Provide the [x, y] coordinate of the cell's center where the given text is located.  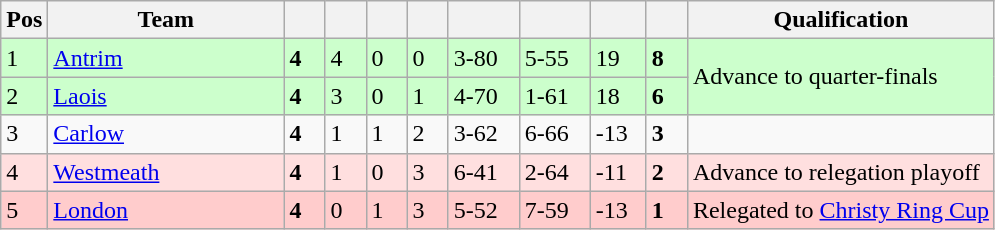
6-41 [484, 172]
6 [666, 96]
Carlow [166, 134]
5 [24, 210]
18 [618, 96]
5-55 [554, 58]
3-62 [484, 134]
Pos [24, 20]
5-52 [484, 210]
-11 [618, 172]
19 [618, 58]
London [166, 210]
Team [166, 20]
Advance to quarter-finals [840, 77]
Advance to relegation playoff [840, 172]
Westmeath [166, 172]
8 [666, 58]
1-61 [554, 96]
Qualification [840, 20]
Antrim [166, 58]
Laois [166, 96]
2-64 [554, 172]
7-59 [554, 210]
6-66 [554, 134]
3-80 [484, 58]
4-70 [484, 96]
Relegated to Christy Ring Cup [840, 210]
